From the cell containing the given text, extract its center point as [x, y] coordinate. 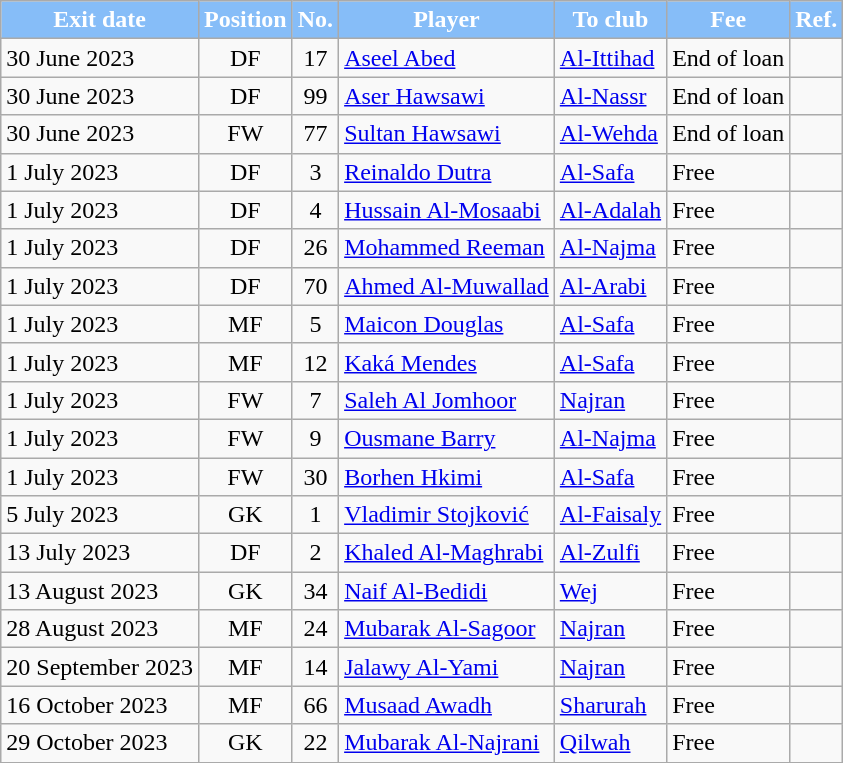
14 [315, 667]
Ref. [816, 20]
13 July 2023 [100, 553]
16 October 2023 [100, 705]
12 [315, 362]
Sharurah [610, 705]
77 [315, 134]
30 [315, 477]
26 [315, 248]
5 [315, 324]
7 [315, 400]
Al-Zulfi [610, 553]
24 [315, 629]
Al-Wehda [610, 134]
Player [447, 20]
17 [315, 58]
29 October 2023 [100, 743]
20 September 2023 [100, 667]
Al-Faisaly [610, 515]
Reinaldo Dutra [447, 172]
34 [315, 591]
22 [315, 743]
Ahmed Al-Muwallad [447, 286]
Qilwah [610, 743]
Mubarak Al-Najrani [447, 743]
No. [315, 20]
Al-Adalah [610, 210]
Aser Hawsawi [447, 96]
Al-Ittihad [610, 58]
5 July 2023 [100, 515]
Maicon Douglas [447, 324]
Wej [610, 591]
Al-Nassr [610, 96]
Saleh Al Jomhoor [447, 400]
Mubarak Al-Sagoor [447, 629]
Exit date [100, 20]
Kaká Mendes [447, 362]
Sultan Hawsawi [447, 134]
28 August 2023 [100, 629]
Aseel Abed [447, 58]
2 [315, 553]
Hussain Al-Mosaabi [447, 210]
13 August 2023 [100, 591]
Ousmane Barry [447, 438]
Al-Arabi [610, 286]
Jalawy Al-Yami [447, 667]
70 [315, 286]
To club [610, 20]
Mohammed Reeman [447, 248]
66 [315, 705]
Vladimir Stojković [447, 515]
Position [245, 20]
Khaled Al-Maghrabi [447, 553]
9 [315, 438]
4 [315, 210]
3 [315, 172]
Naif Al-Bedidi [447, 591]
1 [315, 515]
Musaad Awadh [447, 705]
99 [315, 96]
Borhen Hkimi [447, 477]
Fee [728, 20]
